Identify which cell holds the provided text, then report its (x, y) central coordinate. 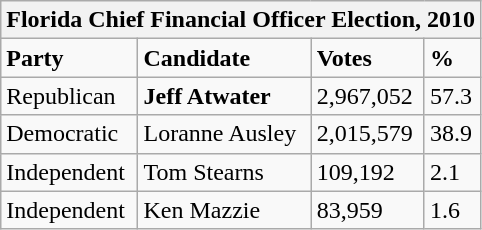
83,959 (368, 210)
Tom Stearns (224, 172)
2.1 (452, 172)
Florida Chief Financial Officer Election, 2010 (241, 20)
Party (70, 58)
2,967,052 (368, 96)
Ken Mazzie (224, 210)
38.9 (452, 134)
109,192 (368, 172)
Loranne Ausley (224, 134)
Votes (368, 58)
Jeff Atwater (224, 96)
Democratic (70, 134)
% (452, 58)
57.3 (452, 96)
2,015,579 (368, 134)
Candidate (224, 58)
1.6 (452, 210)
Republican (70, 96)
